Scan for the cell matching the given text and deliver its (x, y) coordinate at center. 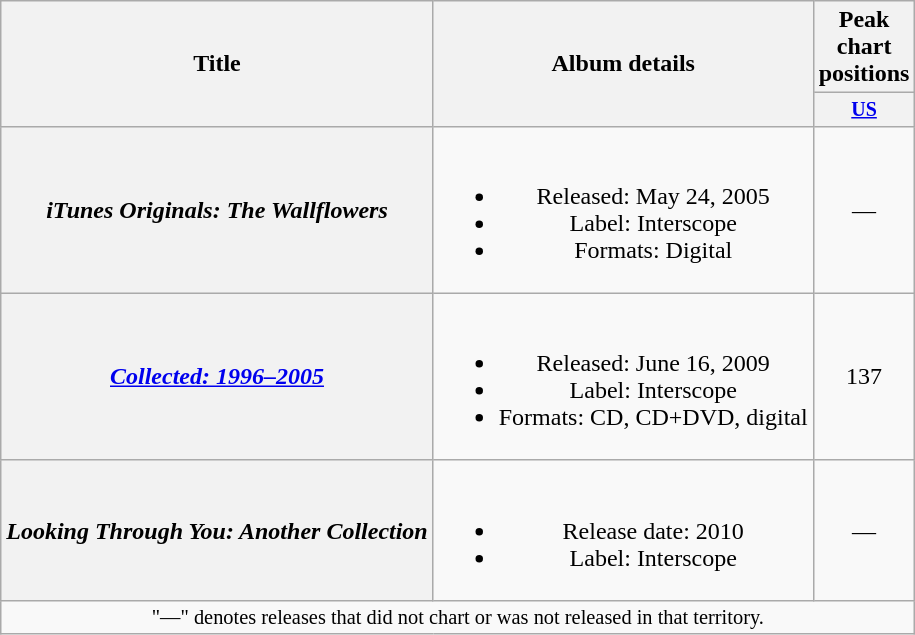
Release date: 2010Label: Interscope (623, 530)
Released: May 24, 2005Label: InterscopeFormats: Digital (623, 210)
Title (217, 64)
US (864, 110)
137 (864, 376)
"—" denotes releases that did not chart or was not released in that territory. (458, 617)
iTunes Originals: The Wallflowers (217, 210)
Peak chart positions (864, 47)
Looking Through You: Another Collection (217, 530)
Released: June 16, 2009Label: InterscopeFormats: CD, CD+DVD, digital (623, 376)
Collected: 1996–2005 (217, 376)
Album details (623, 64)
